For the text-containing cell, return its midpoint in (x, y) coordinate format. 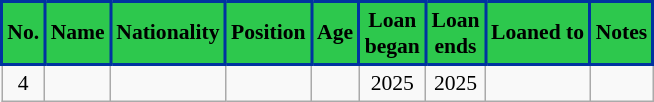
Name (78, 34)
4 (24, 83)
Notes (622, 34)
Loaned to (538, 34)
Loanends (456, 34)
Loanbegan (392, 34)
Age (335, 34)
Position (268, 34)
No. (24, 34)
Nationality (168, 34)
